Output the (x, y) coordinate of the center of the cell containing the given text.  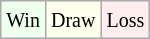
Win (24, 20)
Loss (126, 20)
Draw (72, 20)
